Return the [x, y] coordinate for the center point of the cell that contains the specified text.  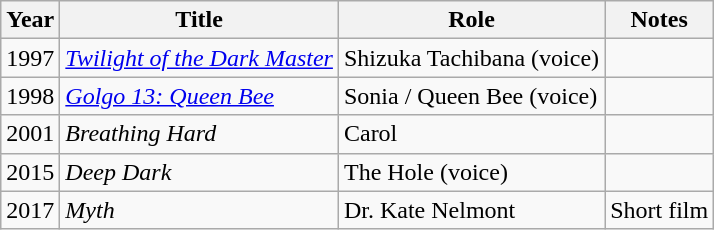
Carol [471, 134]
Golgo 13: Queen Bee [200, 96]
Twilight of the Dark Master [200, 58]
1997 [30, 58]
Breathing Hard [200, 134]
2015 [30, 172]
The Hole (voice) [471, 172]
Notes [660, 20]
Short film [660, 210]
Shizuka Tachibana (voice) [471, 58]
Year [30, 20]
Title [200, 20]
Role [471, 20]
Dr. Kate Nelmont [471, 210]
2001 [30, 134]
Sonia / Queen Bee (voice) [471, 96]
1998 [30, 96]
2017 [30, 210]
Myth [200, 210]
Deep Dark [200, 172]
